Detect which cell encompasses the target text, then output its [x, y] center coordinate. 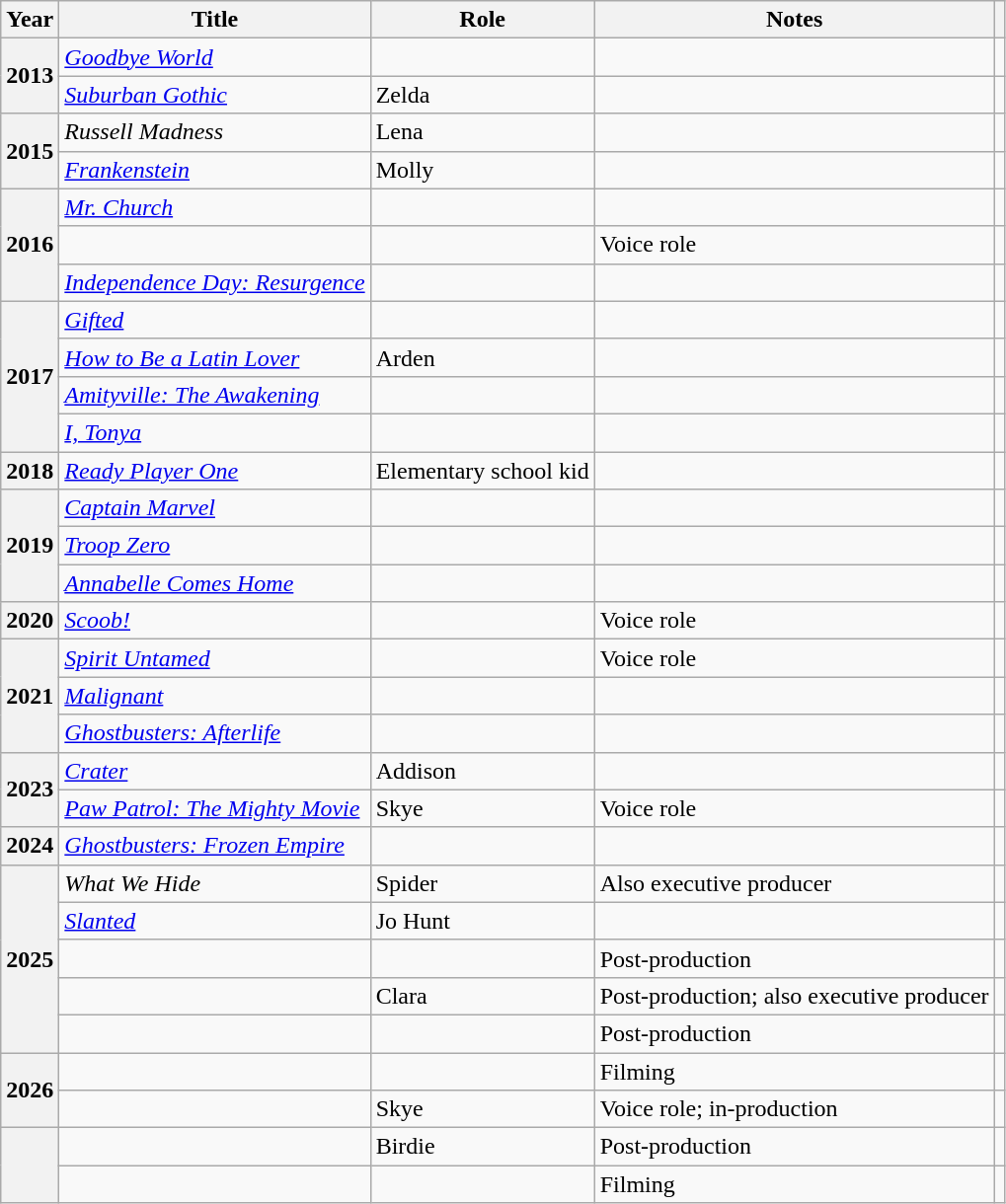
Goodbye World [215, 57]
Notes [794, 20]
Russell Madness [215, 132]
Ghostbusters: Frozen Empire [215, 846]
Amityville: The Awakening [215, 395]
Troop Zero [215, 546]
2020 [30, 621]
2023 [30, 790]
Molly [482, 170]
Frankenstein [215, 170]
Arden [482, 357]
Post-production; also executive producer [794, 996]
Gifted [215, 320]
Scoob! [215, 621]
Ghostbusters: Afterlife [215, 733]
Captain Marvel [215, 508]
2013 [30, 76]
Also executive producer [794, 883]
Lena [482, 132]
Slanted [215, 921]
2018 [30, 471]
Malignant [215, 696]
Clara [482, 996]
Elementary school kid [482, 471]
Title [215, 20]
Ready Player One [215, 471]
Paw Patrol: The Mighty Movie [215, 808]
Spider [482, 883]
2026 [30, 1090]
Role [482, 20]
2024 [30, 846]
Zelda [482, 95]
2021 [30, 696]
What We Hide [215, 883]
Voice role; in-production [794, 1109]
Suburban Gothic [215, 95]
Birdie [482, 1147]
Independence Day: Resurgence [215, 282]
How to Be a Latin Lover [215, 357]
2019 [30, 546]
Mr. Church [215, 207]
Jo Hunt [482, 921]
I, Tonya [215, 432]
2015 [30, 151]
Spirit Untamed [215, 658]
Addison [482, 771]
2017 [30, 376]
Annabelle Comes Home [215, 583]
Crater [215, 771]
2025 [30, 958]
Year [30, 20]
2016 [30, 245]
